Find where the given text appears and provide that cell's center as (x, y) coordinate. 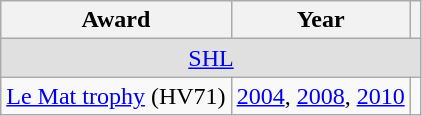
Award (116, 20)
2004, 2008, 2010 (320, 96)
Le Mat trophy (HV71) (116, 96)
Year (320, 20)
SHL (211, 58)
